Identify which cell holds the provided text, then report its [X, Y] central coordinate. 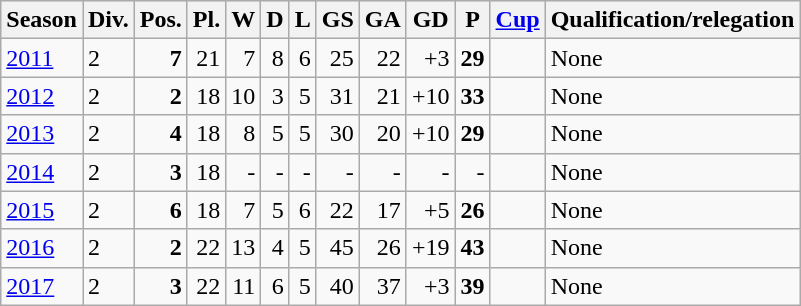
20 [382, 134]
Pl. [206, 20]
13 [244, 248]
P [472, 20]
+19 [430, 248]
D [275, 20]
GS [338, 20]
17 [382, 210]
Season [42, 20]
Qualification/relegation [672, 20]
GA [382, 20]
31 [338, 96]
W [244, 20]
43 [472, 248]
11 [244, 286]
39 [472, 286]
Div. [108, 20]
2014 [42, 172]
L [302, 20]
Pos. [160, 20]
2013 [42, 134]
2017 [42, 286]
37 [382, 286]
+5 [430, 210]
2012 [42, 96]
2011 [42, 58]
45 [338, 248]
25 [338, 58]
33 [472, 96]
Cup [518, 20]
2015 [42, 210]
40 [338, 286]
2016 [42, 248]
30 [338, 134]
GD [430, 20]
10 [244, 96]
